Determine the (X, Y) coordinate at the center of the cell enclosing the given text.  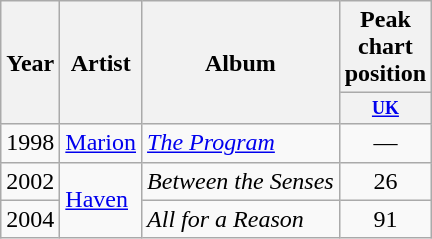
Artist (101, 62)
1998 (30, 143)
Haven (101, 200)
All for a Reason (241, 219)
— (385, 143)
Album (241, 62)
Year (30, 62)
2004 (30, 219)
Peak chart position (385, 47)
UK (385, 108)
Between the Senses (241, 181)
2002 (30, 181)
Marion (101, 143)
The Program (241, 143)
26 (385, 181)
91 (385, 219)
